Locate the cell with the specified text and output its [X, Y] center coordinate. 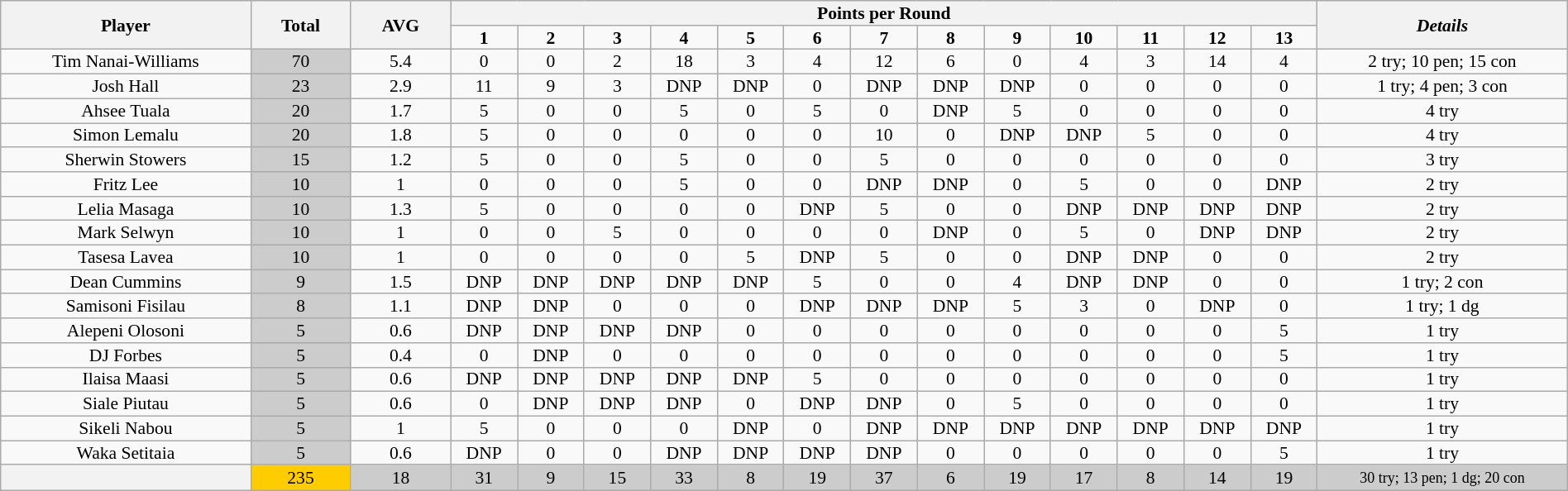
1.3 [400, 209]
30 try; 13 pen; 1 dg; 20 con [1442, 478]
17 [1083, 478]
3 try [1442, 160]
Dean Cummins [126, 282]
Tasesa Lavea [126, 258]
Points per Round [884, 13]
Alepeni Olosoni [126, 331]
Tim Nanai-Williams [126, 62]
37 [885, 478]
Samisoni Fisilau [126, 307]
235 [301, 478]
1.8 [400, 136]
13 [1284, 38]
Siale Piutau [126, 404]
Sherwin Stowers [126, 160]
31 [485, 478]
2 try; 10 pen; 15 con [1442, 62]
2.9 [400, 87]
AVG [400, 25]
Details [1442, 25]
Ilaisa Maasi [126, 379]
1.7 [400, 111]
23 [301, 87]
1.2 [400, 160]
70 [301, 62]
33 [685, 478]
Josh Hall [126, 87]
1 try; 1 dg [1442, 307]
Player [126, 25]
Sikeli Nabou [126, 429]
Mark Selwyn [126, 233]
7 [885, 38]
DJ Forbes [126, 355]
0.4 [400, 355]
Simon Lemalu [126, 136]
1 try; 2 con [1442, 282]
1 try; 4 pen; 3 con [1442, 87]
Fritz Lee [126, 184]
1.1 [400, 307]
1.5 [400, 282]
Ahsee Tuala [126, 111]
5.4 [400, 62]
Waka Setitaia [126, 453]
Lelia Masaga [126, 209]
Total [301, 25]
